Scan for the cell matching the given text and deliver its [X, Y] coordinate at center. 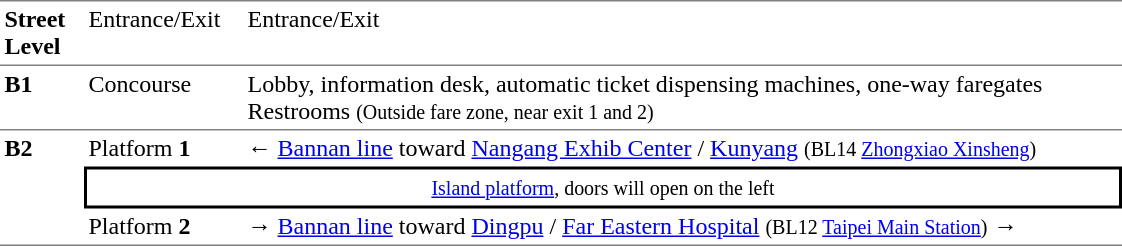
Platform 2 [164, 227]
B2 [42, 188]
B1 [42, 98]
→ Bannan line toward Dingpu / Far Eastern Hospital (BL12 Taipei Main Station) → [682, 227]
Lobby, information desk, automatic ticket dispensing machines, one-way faregatesRestrooms (Outside fare zone, near exit 1 and 2) [682, 98]
Platform 1 [164, 148]
Island platform, doors will open on the left [603, 187]
Street Level [42, 33]
Concourse [164, 98]
← Bannan line toward Nangang Exhib Center / Kunyang (BL14 Zhongxiao Xinsheng) [682, 148]
